Identify which cell holds the provided text, then report its [x, y] central coordinate. 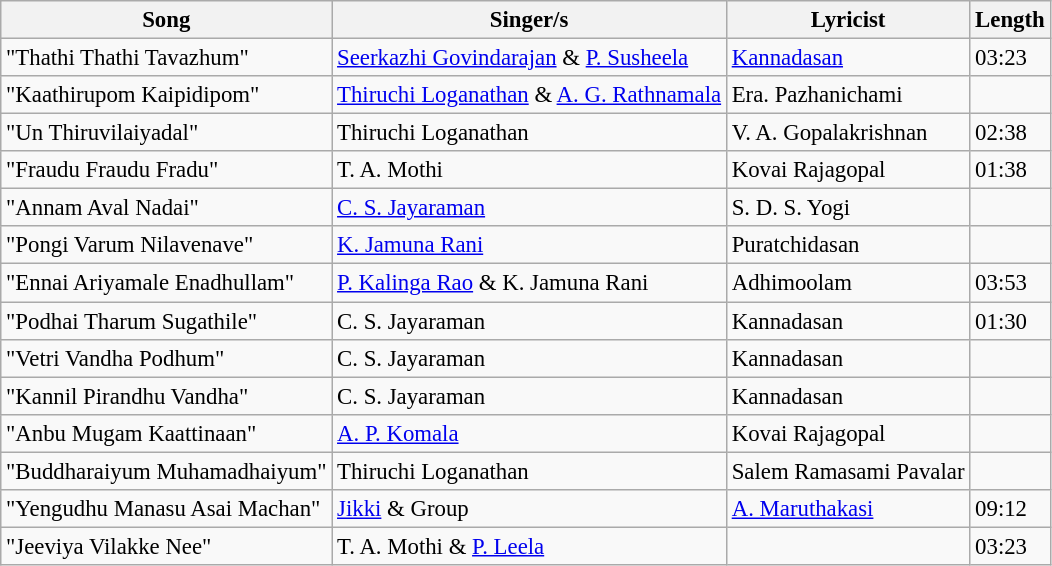
S. D. S. Yogi [848, 208]
Seerkazhi Govindarajan & P. Susheela [530, 58]
"Kaathirupom Kaipidipom" [166, 95]
A. P. Komala [530, 433]
Puratchidasan [848, 245]
Singer/s [530, 20]
"Un Thiruvilaiyadal" [166, 133]
"Kannil Pirandhu Vandha" [166, 396]
A. Maruthakasi [848, 509]
P. Kalinga Rao & K. Jamuna Rani [530, 283]
"Jeeviya Vilakke Nee" [166, 546]
09:12 [1010, 509]
Length [1010, 20]
"Annam Aval Nadai" [166, 208]
Lyricist [848, 20]
"Thathi Thathi Tavazhum" [166, 58]
"Vetri Vandha Podhum" [166, 358]
02:38 [1010, 133]
01:38 [1010, 170]
"Anbu Mugam Kaattinaan" [166, 433]
T. A. Mothi [530, 170]
T. A. Mothi & P. Leela [530, 546]
"Pongi Varum Nilavenave" [166, 245]
03:53 [1010, 283]
V. A. Gopalakrishnan [848, 133]
"Ennai Ariyamale Enadhullam" [166, 283]
Era. Pazhanichami [848, 95]
01:30 [1010, 321]
K. Jamuna Rani [530, 245]
"Fraudu Fraudu Fradu" [166, 170]
"Buddharaiyum Muhamadhaiyum" [166, 471]
Adhimoolam [848, 283]
Song [166, 20]
Thiruchi Loganathan & A. G. Rathnamala [530, 95]
Jikki & Group [530, 509]
"Podhai Tharum Sugathile" [166, 321]
Salem Ramasami Pavalar [848, 471]
"Yengudhu Manasu Asai Machan" [166, 509]
